Return (X, Y) of the center of cell containing provided text 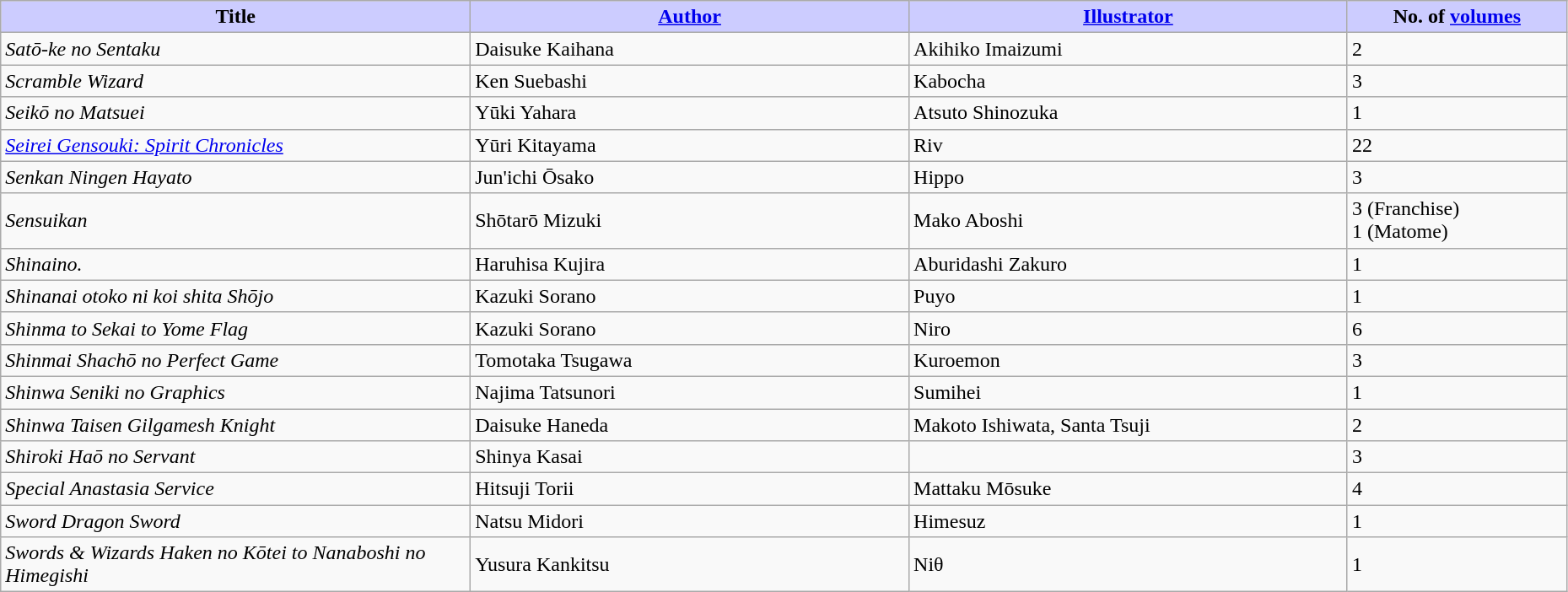
Aburidashi Zakuro (1129, 264)
Senkan Ningen Hayato (236, 177)
Mako Aboshi (1129, 221)
Satō-ke no Sentaku (236, 49)
Title (236, 17)
Shōtarō Mizuki (690, 221)
Shiroki Haō no Servant (236, 457)
Akihiko Imaizumi (1129, 49)
Yūki Yahara (690, 113)
Sword Dragon Sword (236, 521)
Ken Suebashi (690, 81)
Illustrator (1129, 17)
Sensuikan (236, 221)
Author (690, 17)
Daisuke Kaihana (690, 49)
Scramble Wizard (236, 81)
Sumihei (1129, 392)
Jun'ichi Ōsako (690, 177)
Natsu Midori (690, 521)
Makoto Ishiwata, Santa Tsuji (1129, 424)
Riv (1129, 145)
Seikō no Matsuei (236, 113)
22 (1457, 145)
Hitsuji Torii (690, 489)
No. of volumes (1457, 17)
Atsuto Shinozuka (1129, 113)
Shinwa Taisen Gilgamesh Knight (236, 424)
Shinya Kasai (690, 457)
Shinwa Seniki no Graphics (236, 392)
4 (1457, 489)
3 (Franchise)1 (Matome) (1457, 221)
Tomotaka Tsugawa (690, 360)
Shinaino. (236, 264)
Kabocha (1129, 81)
6 (1457, 328)
Yūri Kitayama (690, 145)
Niθ (1129, 565)
Puyo (1129, 296)
Kuroemon (1129, 360)
Shinanai otoko ni koi shita Shōjo (236, 296)
Mattaku Mōsuke (1129, 489)
Daisuke Haneda (690, 424)
Special Anastasia Service (236, 489)
Niro (1129, 328)
Hippo (1129, 177)
Shinma to Sekai to Yome Flag (236, 328)
Shinmai Shachō no Perfect Game (236, 360)
Seirei Gensouki: Spirit Chronicles (236, 145)
Najima Tatsunori (690, 392)
Swords & Wizards Haken no Kōtei to Nanaboshi no Himegishi (236, 565)
Yusura Kankitsu (690, 565)
Himesuz (1129, 521)
Haruhisa Kujira (690, 264)
